Output the [X, Y] coordinate of the center of the cell containing the given text.  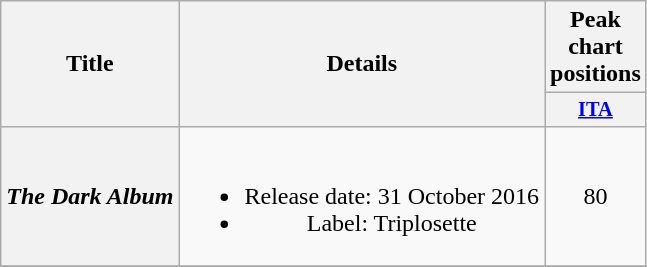
Title [90, 64]
80 [596, 196]
ITA [596, 110]
Release date: 31 October 2016Label: Triplosette [362, 196]
The Dark Album [90, 196]
Peak chart positions [596, 47]
Details [362, 64]
